Identify which cell holds the provided text, then report its (X, Y) central coordinate. 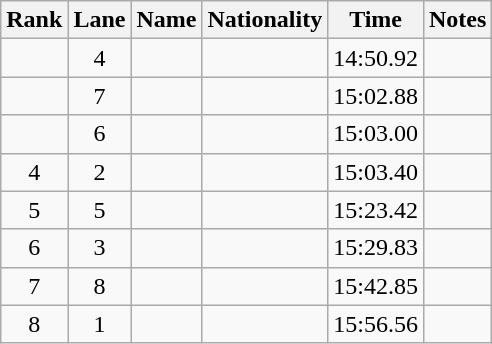
14:50.92 (376, 58)
15:03.00 (376, 134)
Notes (457, 20)
Name (166, 20)
15:42.85 (376, 286)
15:02.88 (376, 96)
15:29.83 (376, 248)
Time (376, 20)
15:23.42 (376, 210)
3 (100, 248)
1 (100, 324)
Nationality (265, 20)
2 (100, 172)
15:56.56 (376, 324)
Lane (100, 20)
15:03.40 (376, 172)
Rank (34, 20)
